Scan for the cell matching the given text and deliver its (x, y) coordinate at center. 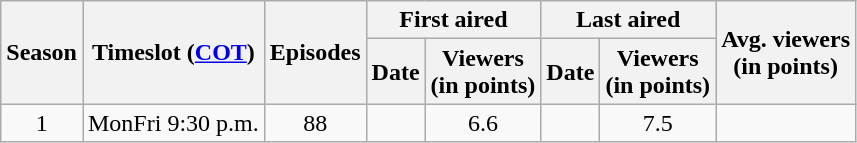
88 (315, 123)
MonFri 9:30 p.m. (173, 123)
Episodes (315, 52)
Season (42, 52)
First aired (454, 20)
Avg. viewers(in points) (786, 52)
1 (42, 123)
7.5 (658, 123)
Last aired (628, 20)
Timeslot (COT) (173, 52)
6.6 (483, 123)
